For the text-containing cell, return its midpoint in [X, Y] coordinate format. 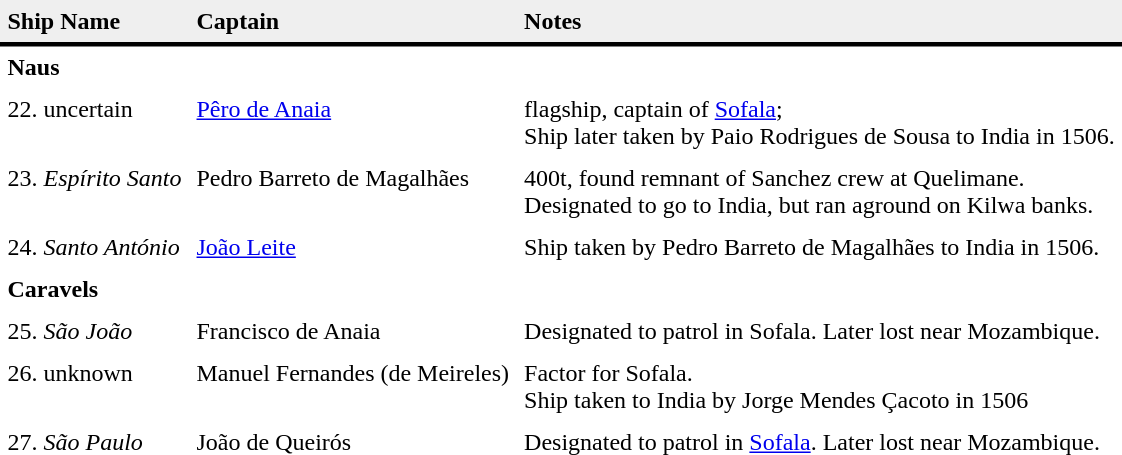
Pêro de Anaia [353, 122]
25. São João [94, 331]
Captain [353, 22]
Caravels [94, 289]
26. unknown [94, 386]
23. Espírito Santo [94, 192]
24. Santo António [94, 247]
Pedro Barreto de Magalhães [353, 192]
Francisco de Anaia [353, 331]
22. uncertain [94, 122]
João Leite [353, 247]
Manuel Fernandes (de Meireles) [353, 386]
Naus [94, 66]
Ship Name [94, 22]
